Extract the (x, y) coordinate from the center of the cell holding the provided text.  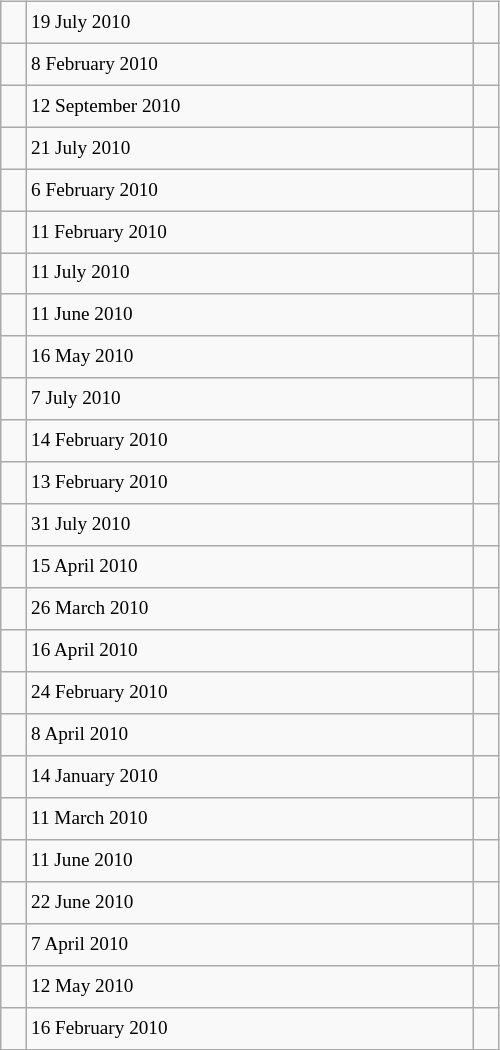
19 July 2010 (249, 22)
24 February 2010 (249, 693)
11 March 2010 (249, 819)
21 July 2010 (249, 148)
14 January 2010 (249, 777)
7 April 2010 (249, 944)
8 April 2010 (249, 735)
15 April 2010 (249, 567)
26 March 2010 (249, 609)
12 May 2010 (249, 986)
11 February 2010 (249, 232)
14 February 2010 (249, 441)
7 July 2010 (249, 399)
16 May 2010 (249, 357)
13 February 2010 (249, 483)
22 June 2010 (249, 902)
31 July 2010 (249, 525)
16 February 2010 (249, 1028)
12 September 2010 (249, 106)
8 February 2010 (249, 64)
6 February 2010 (249, 190)
11 July 2010 (249, 274)
16 April 2010 (249, 651)
